Return the [X, Y] coordinate for the center point of the cell that contains the specified text.  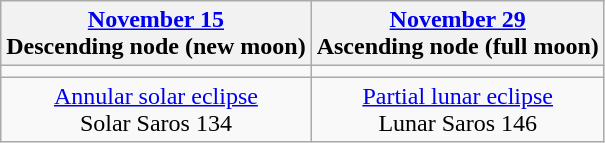
November 29Ascending node (full moon) [458, 34]
Annular solar eclipseSolar Saros 134 [156, 110]
November 15Descending node (new moon) [156, 34]
Partial lunar eclipseLunar Saros 146 [458, 110]
